Determine the (x, y) coordinate at the center of the cell enclosing the given text.  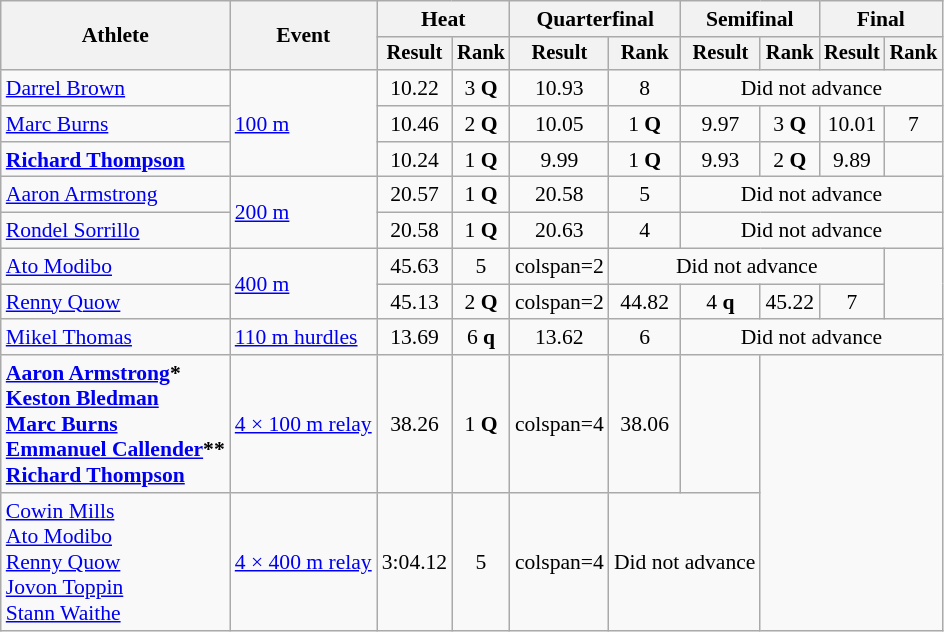
10.24 (414, 160)
38.06 (645, 424)
Richard Thompson (116, 160)
100 m (304, 124)
20.63 (560, 231)
Marc Burns (116, 124)
45.13 (414, 302)
9.93 (720, 160)
Athlete (116, 36)
Cowin MillsAto ModiboRenny QuowJovon ToppinStann Waithe (116, 562)
45.63 (414, 267)
10.46 (414, 124)
Heat (444, 19)
9.97 (720, 124)
Aaron Armstrong*Keston BledmanMarc BurnsEmmanuel Callender**Richard Thompson (116, 424)
Rondel Sorrillo (116, 231)
200 m (304, 212)
Final (880, 19)
20.57 (414, 195)
Event (304, 36)
9.99 (560, 160)
Renny Quow (116, 302)
13.69 (414, 338)
13.62 (560, 338)
6 (645, 338)
8 (645, 88)
10.05 (560, 124)
10.01 (852, 124)
4 q (720, 302)
3:04.12 (414, 562)
4 × 400 m relay (304, 562)
Quarterfinal (596, 19)
45.22 (790, 302)
38.26 (414, 424)
Mikel Thomas (116, 338)
Semifinal (750, 19)
4 (645, 231)
400 m (304, 284)
44.82 (645, 302)
Ato Modibo (116, 267)
110 m hurdles (304, 338)
10.22 (414, 88)
10.93 (560, 88)
6 q (481, 338)
Darrel Brown (116, 88)
9.89 (852, 160)
4 × 100 m relay (304, 424)
Aaron Armstrong (116, 195)
